Locate the cell with the specified text and output its [X, Y] center coordinate. 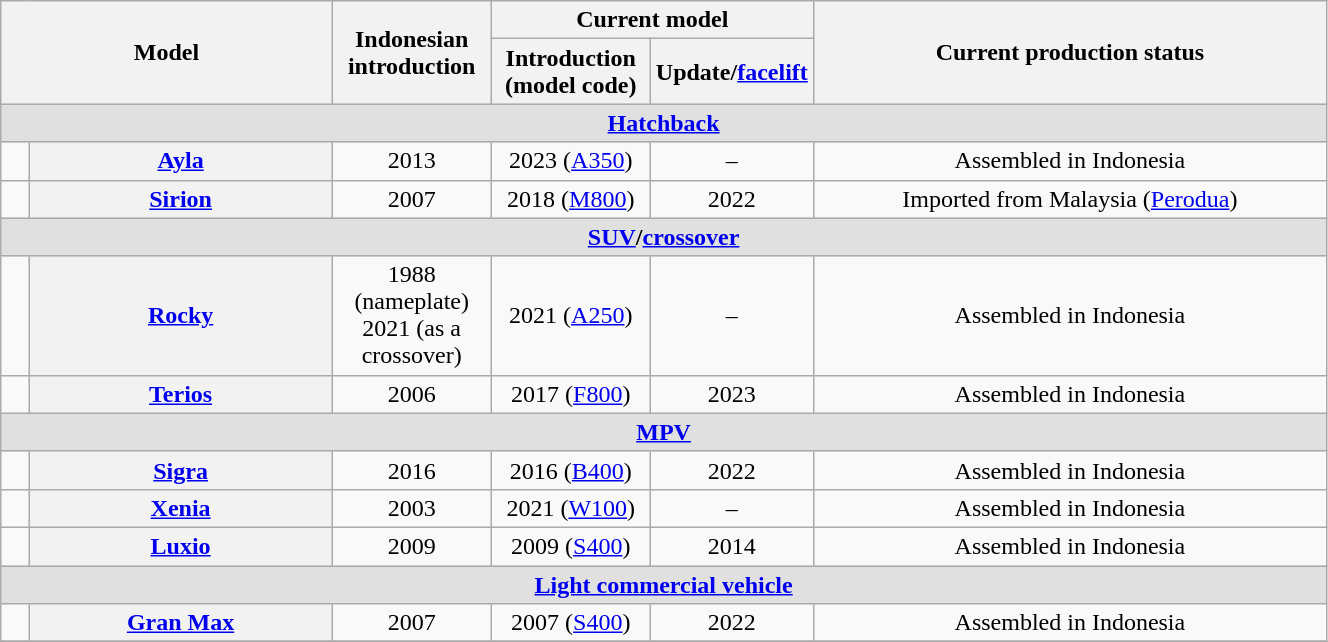
Terios [180, 394]
Rocky [180, 316]
Gran Max [180, 623]
2017 (F800) [570, 394]
2014 [732, 546]
2023 [732, 394]
2023 (A350) [570, 161]
Hatchback [664, 123]
2021 (W100) [570, 508]
Sirion [180, 199]
2003 [412, 508]
Current model [652, 20]
2016 [412, 470]
2007 (S400) [570, 623]
2009 [412, 546]
SUV/crossover [664, 237]
Xenia [180, 508]
2016 (B400) [570, 470]
Current production status [1070, 52]
Update/facelift [732, 72]
Luxio [180, 546]
2018 (M800) [570, 199]
MPV [664, 432]
2021 (A250) [570, 316]
Introduction (model code) [570, 72]
Imported from Malaysia (Perodua) [1070, 199]
Model [166, 52]
2006 [412, 394]
Ayla [180, 161]
Light commercial vehicle [664, 585]
1988 (nameplate)2021 (as a crossover) [412, 316]
2013 [412, 161]
2009 (S400) [570, 546]
Sigra [180, 470]
Indonesian introduction [412, 52]
